Find where the given text appears and provide that cell's center as (x, y) coordinate. 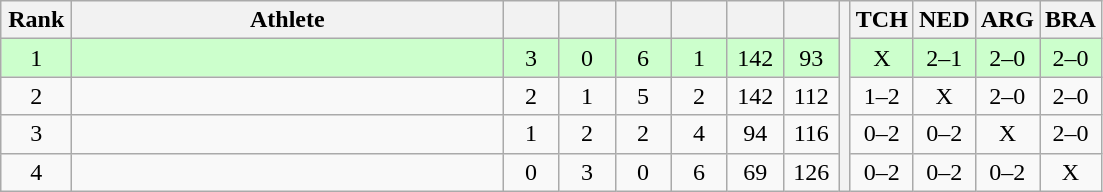
BRA (1071, 20)
94 (755, 134)
112 (811, 96)
5 (643, 96)
TCH (882, 20)
Rank (36, 20)
Athlete (288, 20)
2–1 (944, 58)
126 (811, 172)
NED (944, 20)
116 (811, 134)
93 (811, 58)
ARG (1007, 20)
1–2 (882, 96)
69 (755, 172)
